Detect which cell encompasses the target text, then output its [X, Y] center coordinate. 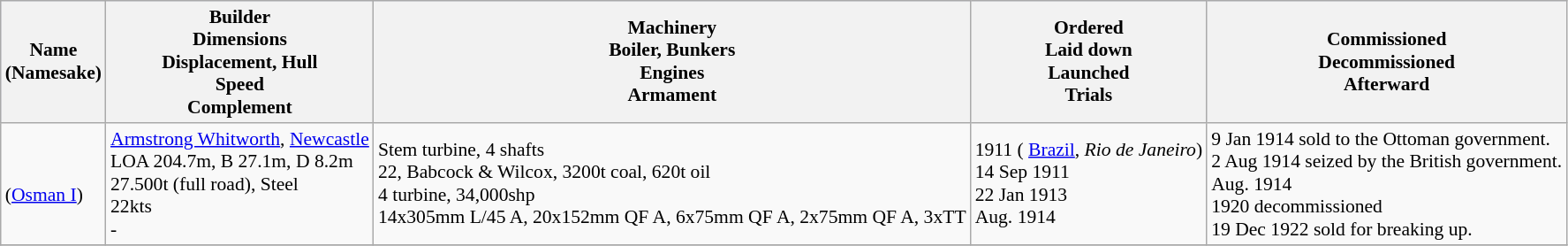
(Osman I) [53, 184]
OrderedLaid downLaunchedTrials [1089, 62]
CommissionedDecommissionedAfterward [1387, 62]
BuilderDimensionsDisplacement, HullSpeedComplement [240, 62]
Name(Namesake) [53, 62]
MachineryBoiler, BunkersEnginesArmament [672, 62]
Armstrong Whitworth, NewcastleLOA 204.7m, B 27.1m, D 8.2m27.500t (full road), Steel22kts- [240, 184]
9 Jan 1914 sold to the Ottoman government.2 Aug 1914 seized by the British government.Aug. 1914 1920 decommissioned19 Dec 1922 sold for breaking up. [1387, 184]
1911 ( Brazil, Rio de Janeiro)14 Sep 191122 Jan 1913Aug. 1914 [1089, 184]
Stem turbine, 4 shafts22, Babcock & Wilcox, 3200t coal, 620t oil4 turbine, 34,000shp14x305mm L/45 A, 20x152mm QF A, 6x75mm QF A, 2x75mm QF A, 3xTT [672, 184]
